Output the [X, Y] coordinate of the center of the cell containing the given text.  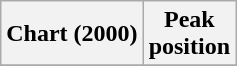
Peakposition [189, 34]
Chart (2000) [72, 34]
